Scan for the cell matching the given text and deliver its [X, Y] coordinate at center. 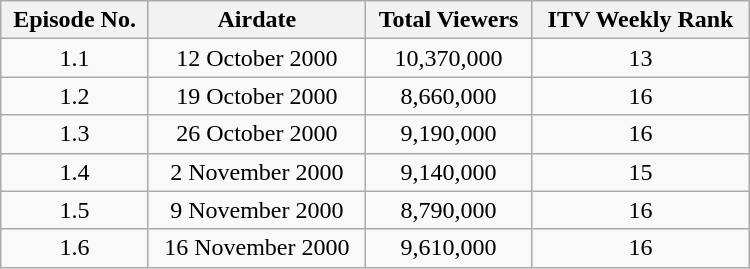
Total Viewers [448, 20]
26 October 2000 [256, 134]
8,790,000 [448, 210]
1.1 [75, 58]
1.3 [75, 134]
Airdate [256, 20]
16 November 2000 [256, 248]
12 October 2000 [256, 58]
9,610,000 [448, 248]
2 November 2000 [256, 172]
10,370,000 [448, 58]
1.2 [75, 96]
13 [640, 58]
9 November 2000 [256, 210]
8,660,000 [448, 96]
1.5 [75, 210]
1.4 [75, 172]
19 October 2000 [256, 96]
Episode No. [75, 20]
1.6 [75, 248]
9,140,000 [448, 172]
15 [640, 172]
9,190,000 [448, 134]
ITV Weekly Rank [640, 20]
